Determine the [x, y] coordinate at the center of the cell enclosing the given text.  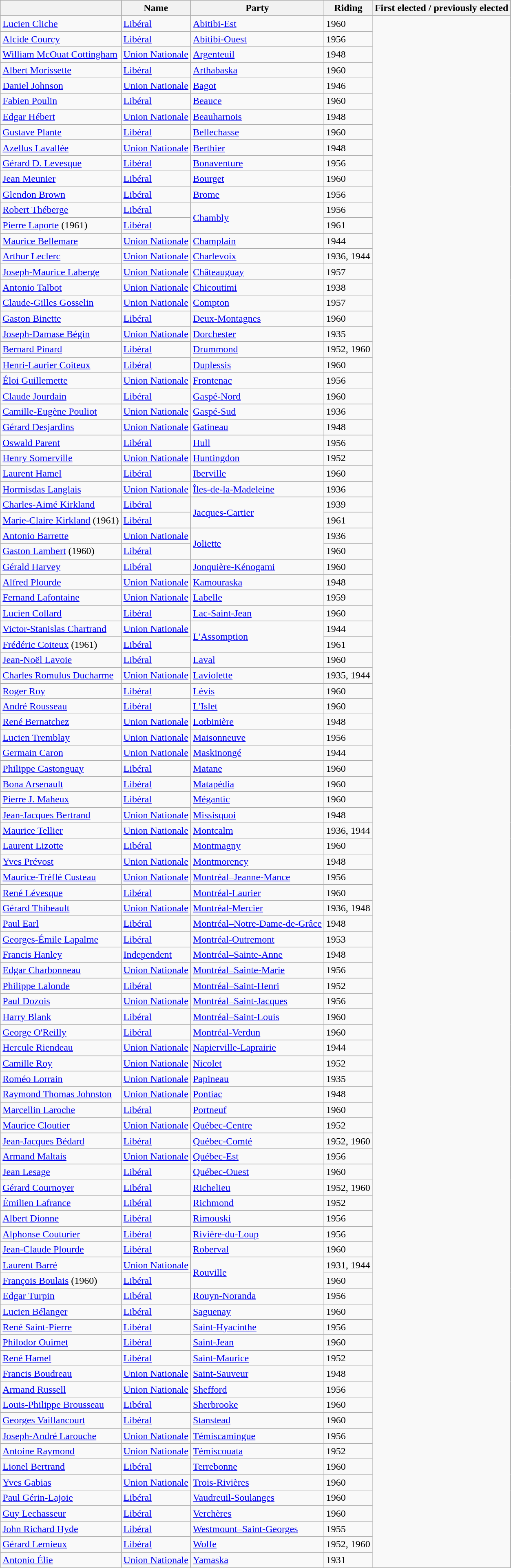
Charles Romulus Ducharme [61, 675]
Gaspé-Nord [257, 396]
Bona Arsenault [61, 784]
Pontiac [257, 1094]
François Boulais (1960) [61, 1281]
Claude-Gilles Gosselin [61, 303]
Montmagny [257, 846]
Portneuf [257, 1110]
Montcalm [257, 830]
L'Assomption [257, 636]
Lionel Bertrand [61, 1467]
Maurice Bellemare [61, 241]
Montréal-Verdun [257, 1032]
Harry Blank [61, 1017]
1935, 1944 [348, 675]
Fabien Poulin [61, 101]
Montréal–Sainte-Anne [257, 955]
Germain Caron [61, 753]
Bellechasse [257, 132]
Westmount–Saint-Georges [257, 1529]
Lucien Cliche [61, 24]
René Hamel [61, 1358]
Hormisdas Langlais [61, 489]
Henri-Laurier Coiteux [61, 365]
Montréal–Saint-Henri [257, 986]
George O'Reilly [61, 1032]
Napierville-Laprairie [257, 1048]
Saint-Sauveur [257, 1374]
René Saint-Pierre [61, 1327]
Marcellin Laroche [61, 1110]
Independent [156, 955]
Terrebonne [257, 1467]
Beauharnois [257, 117]
Jonquière-Kénogami [257, 567]
Gaston Binette [61, 318]
Gérard Cournoyer [61, 1188]
Gatineau [257, 427]
1938 [348, 287]
Bonaventure [257, 163]
Compton [257, 303]
L'Islet [257, 707]
Lucien Collard [61, 613]
John Richard Hyde [61, 1529]
Maurice Cloutier [61, 1125]
Alfred Plourde [61, 582]
William McOuat Cottingham [61, 55]
Stanstead [257, 1420]
Paul Gérin-Lajoie [61, 1498]
Argenteuil [257, 55]
Antonio Barrette [61, 536]
Armand Russell [61, 1389]
Riding [348, 8]
Antonio Élie [61, 1560]
Roméo Lorrain [61, 1079]
Glendon Brown [61, 194]
Jean Meunier [61, 179]
Chicoutimi [257, 287]
Charles-Aimé Kirkland [61, 505]
Daniel Johnson [61, 86]
Rimouski [257, 1219]
Montréal–Notre-Dame-de-Grâce [257, 923]
Charlevoix [257, 256]
Saguenay [257, 1312]
Fernand Lafontaine [61, 598]
Claude Jourdain [61, 396]
1955 [348, 1529]
Beauce [257, 101]
Montréal-Mercier [257, 908]
Armand Maltais [61, 1156]
Gérard Thibeault [61, 908]
Name [156, 8]
Laurent Hamel [61, 474]
Wolfe [257, 1544]
Iberville [257, 474]
Bagot [257, 86]
Arthur Leclerc [61, 256]
Robert Théberge [61, 210]
Richelieu [257, 1188]
Laurent Barré [61, 1265]
1936, 1948 [348, 908]
Verchères [257, 1513]
Lévis [257, 691]
Alphonse Couturier [61, 1234]
Jean-Noël Lavoie [61, 660]
Edgar Turpin [61, 1296]
Champlain [257, 241]
Philippe Lalonde [61, 986]
Laval [257, 660]
Louis-Philippe Brousseau [61, 1405]
Maskinongé [257, 753]
Francis Hanley [61, 955]
Guy Lechasseur [61, 1513]
Huntingdon [257, 458]
Sherbrooke [257, 1405]
Joliette [257, 543]
Dorchester [257, 334]
Yves Prévost [61, 861]
Jean-Claude Plourde [61, 1250]
Francis Boudreau [61, 1374]
Pierre J. Maheux [61, 799]
Châteauguay [257, 272]
Éloi Guillemette [61, 380]
Deux-Montagnes [257, 318]
Yamaska [257, 1560]
Kamouraska [257, 582]
1931 [348, 1560]
Georges-Émile Lapalme [61, 939]
Yves Gabias [61, 1482]
Montréal–Jeanne-Mance [257, 877]
René Lévesque [61, 892]
Labelle [257, 598]
Roberval [257, 1250]
Lotbinière [257, 722]
Rouville [257, 1273]
Missisquoi [257, 815]
Berthier [257, 148]
Mégantic [257, 799]
1953 [348, 939]
Henry Somerville [61, 458]
Matane [257, 769]
Montmorency [257, 861]
Gustave Plante [61, 132]
Arthabaska [257, 70]
Abitibi-Est [257, 24]
Roger Roy [61, 691]
Philippe Castonguay [61, 769]
Maisonneuve [257, 738]
Lucien Bélanger [61, 1312]
Rivière-du-Loup [257, 1234]
Matapédia [257, 784]
Joseph-Maurice Laberge [61, 272]
Edgar Hébert [61, 117]
Edgar Charbonneau [61, 970]
Abitibi-Ouest [257, 39]
Marie-Claire Kirkland (1961) [61, 520]
Joseph-Damase Bégin [61, 334]
Québec-Ouest [257, 1172]
René Bernatchez [61, 722]
Jean-Jacques Bertrand [61, 815]
Laviolette [257, 675]
Albert Morissette [61, 70]
Oswald Parent [61, 442]
Québec-Est [257, 1156]
Party [257, 8]
Maurice Tellier [61, 830]
Saint-Maurice [257, 1358]
Frontenac [257, 380]
Lucien Tremblay [61, 738]
Gérald Harvey [61, 567]
Trois-Rivières [257, 1482]
Québec-Centre [257, 1125]
Gaston Lambert (1960) [61, 551]
Antonio Talbot [61, 287]
1959 [348, 598]
Saint-Jean [257, 1343]
Bourget [257, 179]
Richmond [257, 1203]
Rouyn-Noranda [257, 1296]
Gaspé-Sud [257, 411]
Hull [257, 442]
Nicolet [257, 1063]
Laurent Lizotte [61, 846]
Témiscamingue [257, 1435]
André Rousseau [61, 707]
Gérard Lemieux [61, 1544]
Jean-Jacques Bédard [61, 1141]
Albert Dionne [61, 1219]
Saint-Hyacinthe [257, 1327]
Montréal-Laurier [257, 892]
Montréal–Saint-Jacques [257, 1001]
Gérard Desjardins [61, 427]
Québec-Comté [257, 1141]
Drummond [257, 349]
Jean Lesage [61, 1172]
Philodor Ouimet [61, 1343]
Paul Dozois [61, 1001]
Hercule Riendeau [61, 1048]
Lac-Saint-Jean [257, 613]
Camille-Eugène Pouliot [61, 411]
Pierre Laporte (1961) [61, 225]
1931, 1944 [348, 1265]
Azellus Lavallée [61, 148]
Raymond Thomas Johnston [61, 1094]
Joseph-André Larouche [61, 1435]
1946 [348, 86]
Camille Roy [61, 1063]
Georges Vaillancourt [61, 1420]
Montréal-Outremont [257, 939]
Paul Earl [61, 923]
Shefford [257, 1389]
Émilien Lafrance [61, 1203]
Îles-de-la-Madeleine [257, 489]
Témiscouata [257, 1451]
Maurice-Tréflé Custeau [61, 877]
Victor-Stanislas Chartrand [61, 629]
Papineau [257, 1079]
Chambly [257, 218]
Bernard Pinard [61, 349]
Montréal–Saint-Louis [257, 1017]
Frédéric Coiteux (1961) [61, 644]
Jacques-Cartier [257, 512]
Alcide Courcy [61, 39]
First elected / previously elected [441, 8]
Antoine Raymond [61, 1451]
1939 [348, 505]
Montréal–Sainte-Marie [257, 970]
Brome [257, 194]
Duplessis [257, 365]
Gérard D. Levesque [61, 163]
Vaudreuil-Soulanges [257, 1498]
